Determine the [x, y] coordinate at the center of the cell enclosing the given text.  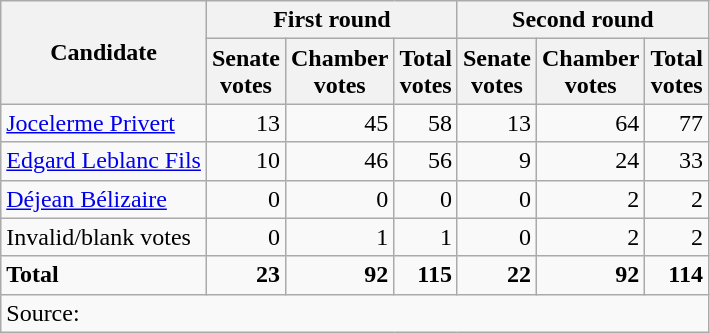
115 [426, 275]
Total [104, 275]
114 [677, 275]
33 [677, 161]
45 [339, 123]
Edgard Leblanc Fils [104, 161]
22 [496, 275]
Jocelerme Privert [104, 123]
Second round [582, 20]
Source: [355, 313]
46 [339, 161]
Déjean Bélizaire [104, 199]
10 [246, 161]
24 [590, 161]
9 [496, 161]
56 [426, 161]
First round [332, 20]
77 [677, 123]
23 [246, 275]
64 [590, 123]
58 [426, 123]
Candidate [104, 52]
Invalid/blank votes [104, 237]
